Provide the (X, Y) coordinate of the cell's center where the given text is located.  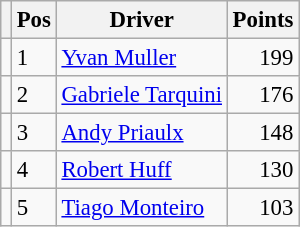
3 (34, 133)
Driver (142, 20)
176 (262, 95)
Yvan Muller (142, 58)
103 (262, 208)
1 (34, 58)
Andy Priaulx (142, 133)
2 (34, 95)
4 (34, 170)
Tiago Monteiro (142, 208)
199 (262, 58)
Points (262, 20)
Gabriele Tarquini (142, 95)
Robert Huff (142, 170)
130 (262, 170)
5 (34, 208)
Pos (34, 20)
148 (262, 133)
